Identify which cell holds the provided text, then report its (x, y) central coordinate. 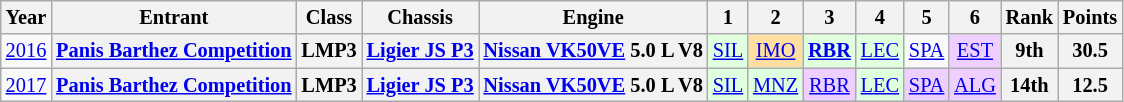
30.5 (1090, 51)
2017 (26, 85)
1 (728, 17)
Entrant (174, 17)
MNZ (776, 85)
ALG (975, 85)
5 (926, 17)
Year (26, 17)
2 (776, 17)
3 (830, 17)
Engine (594, 17)
Chassis (420, 17)
Rank (1030, 17)
IMO (776, 51)
12.5 (1090, 85)
9th (1030, 51)
4 (880, 17)
EST (975, 51)
2016 (26, 51)
14th (1030, 85)
Points (1090, 17)
Class (328, 17)
6 (975, 17)
